From the cell containing the given text, extract its center point as (x, y) coordinate. 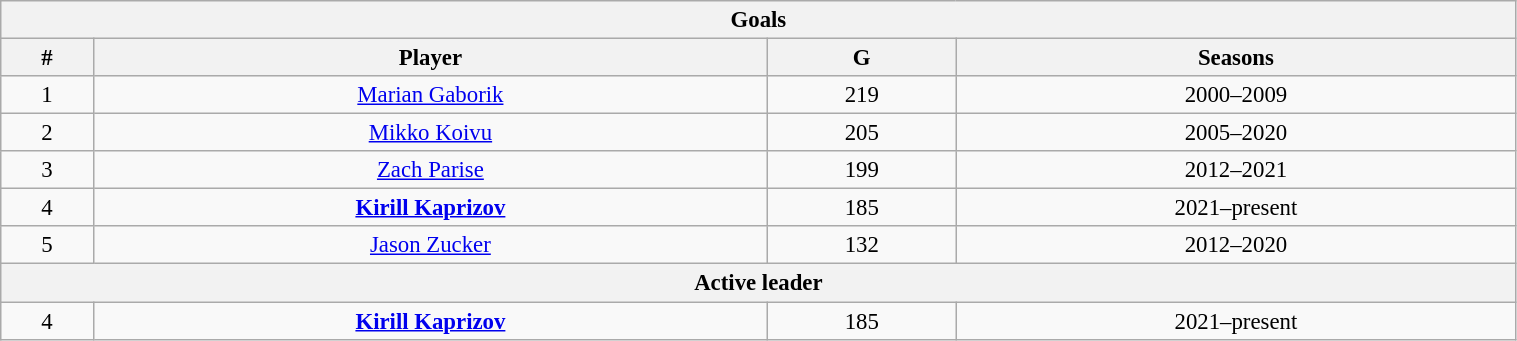
Player (430, 58)
3 (47, 170)
2012–2020 (1236, 245)
Mikko Koivu (430, 133)
2012–2021 (1236, 170)
G (862, 58)
205 (862, 133)
5 (47, 245)
Jason Zucker (430, 245)
Zach Parise (430, 170)
132 (862, 245)
Seasons (1236, 58)
2 (47, 133)
1 (47, 95)
# (47, 58)
Active leader (758, 283)
2000–2009 (1236, 95)
199 (862, 170)
Goals (758, 20)
Marian Gaborik (430, 95)
219 (862, 95)
2005–2020 (1236, 133)
